Provide the (x, y) coordinate of the cell's center where the given text is located.  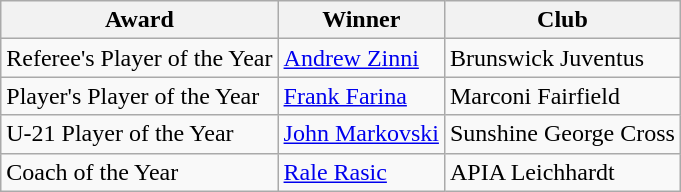
Rale Rasic (361, 172)
Award (140, 20)
Referee's Player of the Year (140, 58)
APIA Leichhardt (562, 172)
John Markovski (361, 134)
U-21 Player of the Year (140, 134)
Player's Player of the Year (140, 96)
Sunshine George Cross (562, 134)
Marconi Fairfield (562, 96)
Frank Farina (361, 96)
Andrew Zinni (361, 58)
Club (562, 20)
Coach of the Year (140, 172)
Brunswick Juventus (562, 58)
Winner (361, 20)
